For the text-containing cell, return its midpoint in (X, Y) coordinate format. 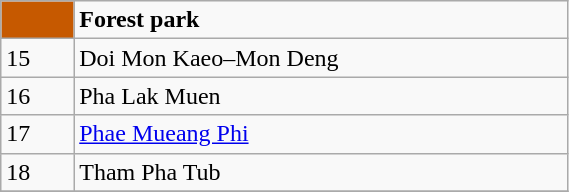
16 (38, 96)
Forest park (321, 20)
Tham Pha Tub (321, 172)
Pha Lak Muen (321, 96)
18 (38, 172)
Phae Mueang Phi (321, 134)
Doi Mon Kaeo–Mon Deng (321, 58)
17 (38, 134)
15 (38, 58)
